Capture the cell that displays the provided text and extract its (x, y) central coordinate. 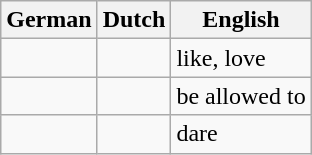
English (241, 20)
be allowed to (241, 96)
dare (241, 134)
Dutch (134, 20)
German (49, 20)
like, love (241, 58)
